Scan for the cell matching the given text and deliver its [x, y] coordinate at center. 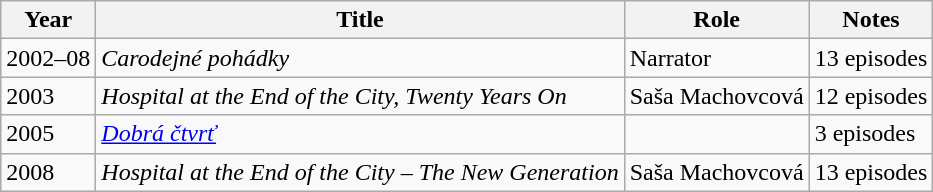
Year [48, 20]
2005 [48, 134]
Dobrá čtvrť [360, 134]
Role [716, 20]
2002–08 [48, 58]
2008 [48, 172]
Narrator [716, 58]
2003 [48, 96]
Hospital at the End of the City – The New Generation [360, 172]
Notes [871, 20]
Hospital at the End of the City, Twenty Years On [360, 96]
Title [360, 20]
12 episodes [871, 96]
Carodejné pohádky [360, 58]
3 episodes [871, 134]
